Scan for the cell matching the given text and deliver its (x, y) coordinate at center. 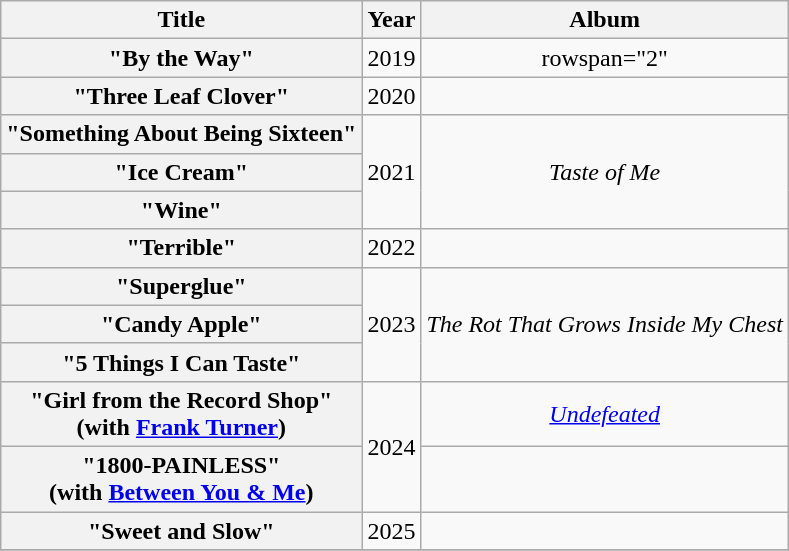
Album (605, 20)
2022 (392, 248)
"Candy Apple" (182, 324)
"Sweet and Slow" (182, 531)
The Rot That Grows Inside My Chest (605, 324)
rowspan="2" (605, 58)
Title (182, 20)
"Ice Cream" (182, 172)
"Girl from the Record Shop" (with Frank Turner) (182, 414)
2023 (392, 324)
2020 (392, 96)
"Something About Being Sixteen" (182, 134)
2021 (392, 172)
"Wine" (182, 210)
2025 (392, 531)
"Terrible" (182, 248)
"Superglue" (182, 286)
2019 (392, 58)
"1800-PAINLESS" (with Between You & Me) (182, 478)
Taste of Me (605, 172)
"Three Leaf Clover" (182, 96)
"5 Things I Can Taste" (182, 362)
Year (392, 20)
"By the Way" (182, 58)
Undefeated (605, 414)
2024 (392, 446)
